Capture the cell that displays the provided text and extract its (X, Y) central coordinate. 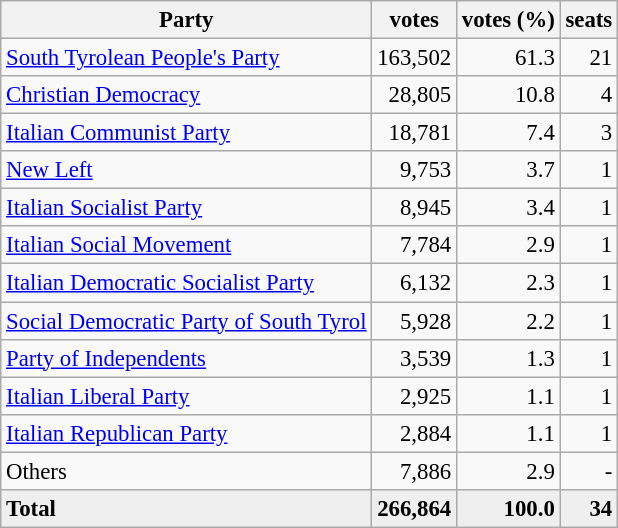
2,925 (414, 396)
1.3 (509, 358)
Total (186, 509)
Social Democratic Party of South Tyrol (186, 321)
Party of Independents (186, 358)
100.0 (509, 509)
Italian Democratic Socialist Party (186, 283)
3.4 (509, 208)
61.3 (509, 58)
Others (186, 471)
Italian Social Movement (186, 245)
7.4 (509, 133)
2,884 (414, 433)
34 (588, 509)
18,781 (414, 133)
10.8 (509, 95)
2.2 (509, 321)
3.7 (509, 170)
7,784 (414, 245)
- (588, 471)
Party (186, 20)
Italian Socialist Party (186, 208)
Italian Republican Party (186, 433)
votes (414, 20)
3 (588, 133)
4 (588, 95)
9,753 (414, 170)
Christian Democracy (186, 95)
266,864 (414, 509)
6,132 (414, 283)
2.3 (509, 283)
8,945 (414, 208)
5,928 (414, 321)
3,539 (414, 358)
163,502 (414, 58)
seats (588, 20)
New Left (186, 170)
7,886 (414, 471)
21 (588, 58)
South Tyrolean People's Party (186, 58)
28,805 (414, 95)
Italian Communist Party (186, 133)
votes (%) (509, 20)
Italian Liberal Party (186, 396)
